From the cell containing the given text, extract its center point as [x, y] coordinate. 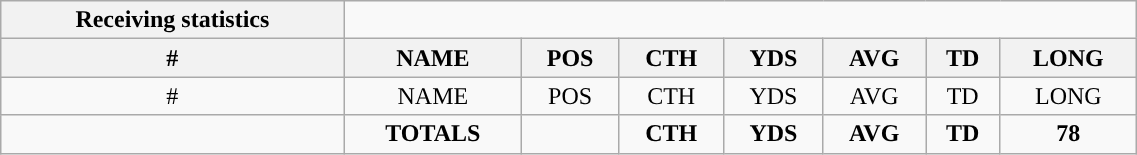
TOTALS [433, 134]
78 [1068, 134]
Receiving statistics [172, 20]
